From the cell containing the given text, extract its center point as (x, y) coordinate. 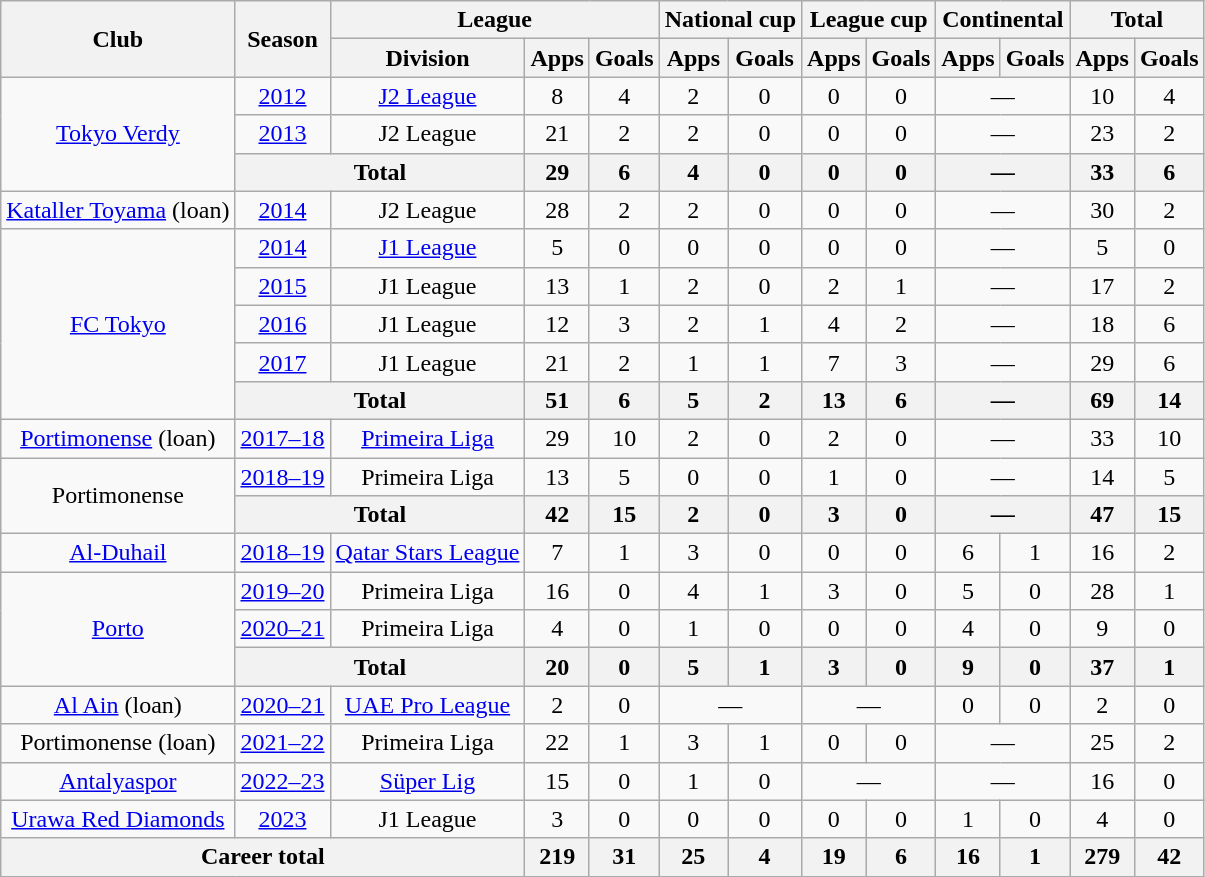
Qatar Stars League (428, 553)
23 (1102, 134)
Al-Duhail (118, 553)
Al Ain (loan) (118, 705)
2017 (282, 362)
51 (557, 400)
Tokyo Verdy (118, 134)
Club (118, 39)
31 (624, 857)
12 (557, 324)
UAE Pro League (428, 705)
Season (282, 39)
219 (557, 857)
19 (834, 857)
Portimonense (118, 496)
2016 (282, 324)
279 (1102, 857)
2013 (282, 134)
37 (1102, 667)
Career total (263, 857)
2023 (282, 819)
Süper Lig (428, 781)
18 (1102, 324)
National cup (730, 20)
2019–20 (282, 591)
2021–22 (282, 743)
22 (557, 743)
Porto (118, 629)
2017–18 (282, 438)
Division (428, 58)
2015 (282, 286)
Kataller Toyama (loan) (118, 210)
Continental (1003, 20)
17 (1102, 286)
Antalyaspor (118, 781)
2012 (282, 96)
69 (1102, 400)
20 (557, 667)
FC Tokyo (118, 324)
30 (1102, 210)
Urawa Red Diamonds (118, 819)
League cup (869, 20)
8 (557, 96)
League (494, 20)
47 (1102, 515)
2022–23 (282, 781)
